Pinpoint the cell where the given text exists, returning its [X, Y] midpoint coordinate. 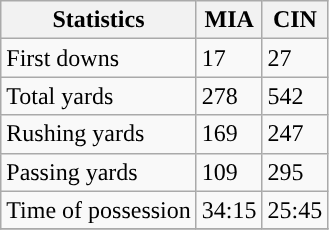
Rushing yards [99, 134]
Total yards [99, 96]
34:15 [229, 210]
109 [229, 172]
278 [229, 96]
169 [229, 134]
295 [295, 172]
17 [229, 58]
542 [295, 96]
Statistics [99, 20]
247 [295, 134]
27 [295, 58]
CIN [295, 20]
First downs [99, 58]
Passing yards [99, 172]
MIA [229, 20]
25:45 [295, 210]
Time of possession [99, 210]
